Detect which cell encompasses the target text, then output its (x, y) center coordinate. 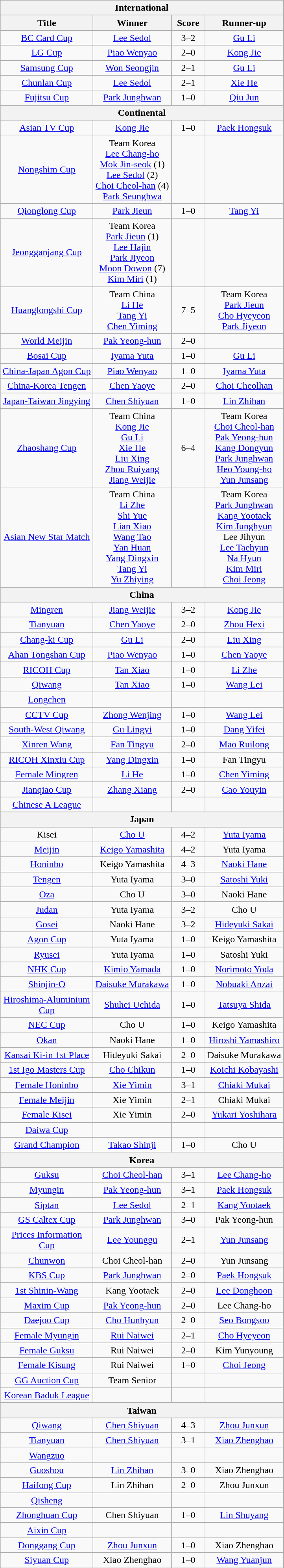
Siyuan Cup (47, 1560)
Won Seongjin (132, 68)
6–4 (188, 448)
Longchen (47, 699)
Tatsuya Shida (244, 1005)
Winner (132, 23)
Team KoreaPark Jieun (1)Lee HajinPark JiyeonMoon Dowon (7)Kim Miri (1) (132, 252)
Agon Cup (47, 939)
Daejoo Cup (47, 1320)
Kim Yunyoung (244, 1350)
Team ChinaLi HeTang YiChen Yiming (132, 310)
Shinjin-O (47, 984)
Liu Xing (244, 639)
Team ChinaKong JieGu LiXie HeLiu XingZhou RuiyangJiang Weijie (132, 448)
South-West Qiwang (47, 730)
Jeongganjang Cup (47, 252)
Cho Hyeyeon (244, 1335)
GG Auction Cup (47, 1380)
Wang Yuanjun (244, 1560)
Zhong Wenjing (132, 715)
Team KoreaLee Chang-hoMok Jin-seok (1)Lee Sedol (2)Choi Cheol-han (4)Park Seunghwa (132, 169)
Korea (142, 1160)
Donggang Cup (47, 1545)
Guksu (47, 1175)
Hiroshima-Aluminium Cup (47, 1005)
KBS Cup (47, 1275)
Qisheng (47, 1500)
Yang Dingxin (132, 760)
GS Caltex Cup (47, 1220)
Haifong Cup (47, 1485)
World Meijin (47, 341)
Team KoreaPark JunghwanKang YootaekKim JunghyunLee JihyunLee TaehyunNa HyunKim MiriChoi Jeong (244, 537)
Judan (47, 909)
Continental (142, 113)
Team Senior (132, 1380)
1st Igo Masters Cup (47, 1070)
Title (47, 23)
Daiwa Cup (47, 1130)
Japan (142, 819)
BC Card Cup (47, 38)
Gu Lingyi (132, 730)
China-Japan Agon Cup (47, 371)
Li Zhe (244, 669)
Lin Shuyang (244, 1515)
Bosai Cup (47, 356)
Fujitsu Cup (47, 98)
Zhonghuan Cup (47, 1515)
LG Cup (47, 53)
Park Jieun (132, 211)
Cho Chikun (132, 1070)
Chen Yiming (244, 775)
Qiu Jun (244, 98)
CCTV Cup (47, 715)
Shuhei Uchida (132, 1005)
Zhou Hexi (244, 625)
1st Shinin-Wang (47, 1290)
Gosei (47, 924)
Jiang Weijie (132, 610)
Kisei (47, 834)
Mingren (47, 610)
Oza (47, 894)
Female Kisung (47, 1365)
Norimoto Yoda (244, 969)
Score (188, 23)
International (142, 8)
China-Korea Tengen (47, 386)
Choi Cheolhan (244, 386)
Female Guksu (47, 1350)
Nobuaki Anzai (244, 984)
Maxim Cup (47, 1305)
Nongshim Cup (47, 169)
Lee Younggu (132, 1240)
Honinbo (47, 864)
RICOH Cup (47, 669)
Chang-ki Cup (47, 639)
Japan-Taiwan Jingying (47, 401)
Ahan Tongshan Cup (47, 654)
Guoshou (47, 1470)
Team ChinaLi ZheShi YueLian XiaoWang TaoYan HuanYang Dingxin Tang YiYu Zhiying (132, 537)
7–5 (188, 310)
Grand Champion (47, 1145)
Aixin Cup (47, 1530)
Chinese A League (47, 804)
Kimio Yamada (132, 969)
Team KoreaPark JieunCho HyeyeonPark Jiyeon (244, 310)
Koichi Kobayashi (244, 1070)
NEC Cup (47, 1025)
Tengen (47, 879)
Korean Baduk League (47, 1395)
Female Honinbo (47, 1085)
Zhang Xiang (132, 790)
NHK Cup (47, 969)
Xie He (244, 83)
Kansai Ki-in 1st Place (47, 1055)
Jianqiao Cup (47, 790)
Cao Youyin (244, 790)
Wangzuo (47, 1455)
Asian TV Cup (47, 128)
Meijin (47, 849)
Qionglong Cup (47, 211)
Seo Bongsoo (244, 1320)
Choi Jeong (244, 1365)
Female Kisei (47, 1115)
RICOH Xinxiu Cup (47, 760)
Asian New Star Match (47, 537)
Team KoreaChoi Cheol-hanPak Yeong-hunKang DongyunPark JunghwanHeo Young-hoYun Junsang (244, 448)
Mao Ruilong (244, 745)
Siptan (47, 1205)
Samsung Cup (47, 68)
Female Myungin (47, 1335)
Taiwan (142, 1410)
Lee Donghoon (244, 1290)
Female Mingren (47, 775)
Ryusei (47, 954)
Li He (132, 775)
Xinren Wang (47, 745)
Chunlan Cup (47, 83)
Runner-up (244, 23)
Female Meijin (47, 1100)
Zhaoshang Cup (47, 448)
China (142, 595)
Tang Yi (244, 211)
Chunwon (47, 1260)
Huanglongshi Cup (47, 310)
Dang Yifei (244, 730)
Hiroshi Yamashiro (244, 1040)
Yukari Yoshihara (244, 1115)
Cho Hunhyun (132, 1320)
Takao Shinji (132, 1145)
Myungin (47, 1190)
Prices Information Cup (47, 1240)
Okan (47, 1040)
